Return the (X, Y) coordinate for the center point of the cell that contains the specified text.  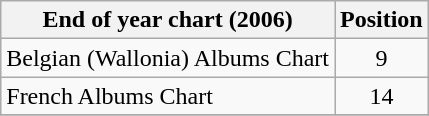
Belgian (Wallonia) Albums Chart (168, 58)
9 (381, 58)
14 (381, 96)
Position (381, 20)
End of year chart (2006) (168, 20)
French Albums Chart (168, 96)
